Scan for the cell matching the given text and deliver its (X, Y) coordinate at center. 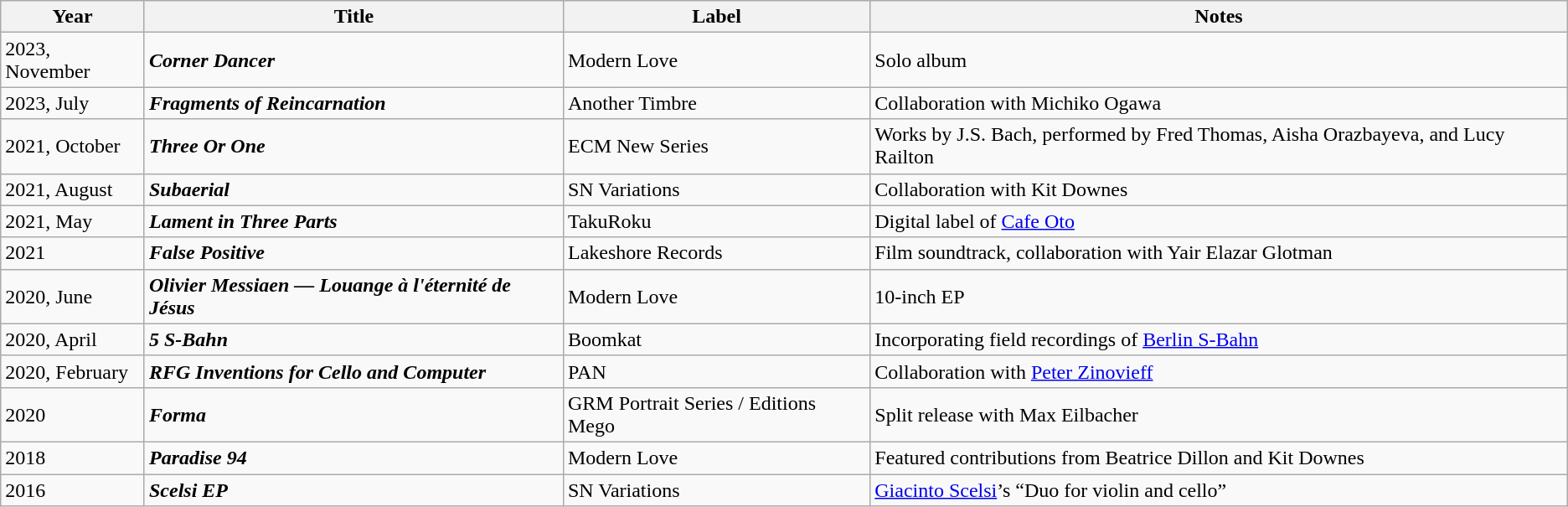
Olivier Messiaen — Louange à l'éternité de Jésus (353, 297)
5 S-Bahn (353, 339)
PAN (716, 371)
RFG Inventions for Cello and Computer (353, 371)
GRM Portrait Series / Editions Mego (716, 414)
2020, April (73, 339)
2020, February (73, 371)
Another Timbre (716, 103)
Lakeshore Records (716, 253)
2021 (73, 253)
ECM New Series (716, 146)
2023, July (73, 103)
Year (73, 17)
2021, October (73, 146)
Giacinto Scelsi’s “Duo for violin and cello” (1219, 490)
Split release with Max Eilbacher (1219, 414)
2021, May (73, 221)
TakuRoku (716, 221)
Notes (1219, 17)
Collaboration with Michiko Ogawa (1219, 103)
Lament in Three Parts (353, 221)
2020 (73, 414)
Corner Dancer (353, 60)
Collaboration with Kit Downes (1219, 189)
Collaboration with Peter Zinovieff (1219, 371)
Solo album (1219, 60)
2016 (73, 490)
Title (353, 17)
False Positive (353, 253)
Film soundtrack, collaboration with Yair Elazar Glotman (1219, 253)
Scelsi EP (353, 490)
Works by J.S. Bach, performed by Fred Thomas, Aisha Orazbayeva, and Lucy Railton (1219, 146)
Incorporating field recordings of Berlin S-Bahn (1219, 339)
2018 (73, 458)
Featured contributions from Beatrice Dillon and Kit Downes (1219, 458)
Digital label of Cafe Oto (1219, 221)
Forma (353, 414)
10-inch EP (1219, 297)
Fragments of Reincarnation (353, 103)
Paradise 94 (353, 458)
Three Or One (353, 146)
2021, August (73, 189)
Subaerial (353, 189)
2020, June (73, 297)
Boomkat (716, 339)
2023, November (73, 60)
Label (716, 17)
